Return the [X, Y] coordinate for the center point of the cell that contains the specified text.  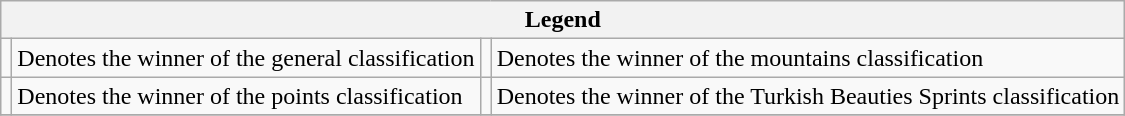
Denotes the winner of the general classification [246, 58]
Denotes the winner of the mountains classification [808, 58]
Legend [563, 20]
Denotes the winner of the Turkish Beauties Sprints classification [808, 96]
Denotes the winner of the points classification [246, 96]
